Detect which cell encompasses the target text, then output its [x, y] center coordinate. 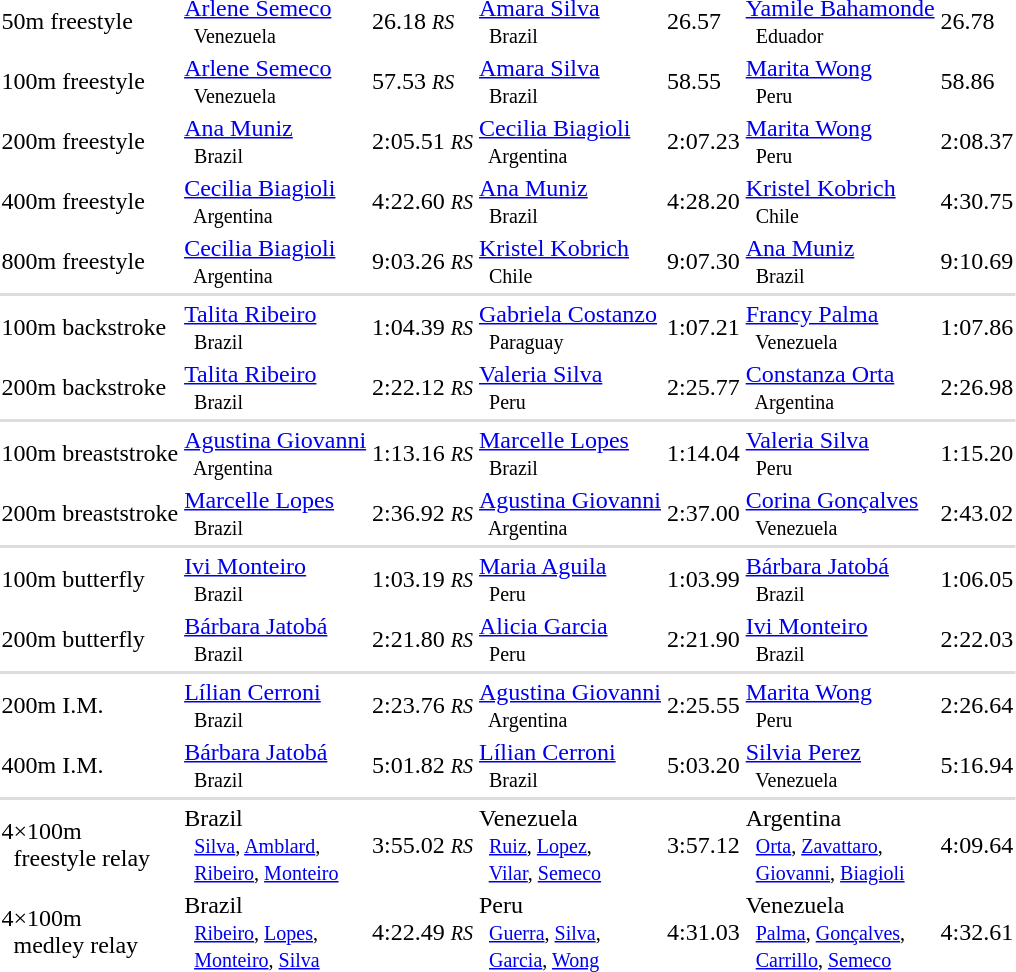
2:08.37 [977, 142]
3:57.12 [704, 845]
400m freestyle [90, 202]
1:03.99 [704, 580]
2:36.92 RS [423, 514]
Venezuela Ruiz, Lopez, Vilar, Semeco [570, 845]
2:25.77 [704, 388]
100m backstroke [90, 328]
2:26.64 [977, 706]
100m breaststroke [90, 454]
Alicia Garcia Peru [570, 640]
2:21.80 RS [423, 640]
2:05.51 RS [423, 142]
4×100m freestyle relay [90, 845]
1:04.39 RS [423, 328]
1:03.19 RS [423, 580]
4:28.20 [704, 202]
5:03.20 [704, 766]
Maria Aguila Peru [570, 580]
1:14.04 [704, 454]
58.86 [977, 82]
Corina Gonçalves Venezuela [840, 514]
2:25.55 [704, 706]
57.53 RS [423, 82]
2:07.23 [704, 142]
Argentina Orta, Zavattaro, Giovanni, Biagioli [840, 845]
4:30.75 [977, 202]
9:03.26 RS [423, 262]
100m freestyle [90, 82]
Constanza Orta Argentina [840, 388]
1:13.16 RS [423, 454]
4:09.64 [977, 845]
200m butterfly [90, 640]
2:22.12 RS [423, 388]
3:55.02 RS [423, 845]
9:07.30 [704, 262]
1:07.21 [704, 328]
2:43.02 [977, 514]
200m backstroke [90, 388]
800m freestyle [90, 262]
2:26.98 [977, 388]
Amara Silva Brazil [570, 82]
200m breaststroke [90, 514]
Arlene Semeco Venezuela [276, 82]
1:07.86 [977, 328]
200m I.M. [90, 706]
2:23.76 RS [423, 706]
4:22.60 RS [423, 202]
1:15.20 [977, 454]
Francy Palma Venezuela [840, 328]
2:21.90 [704, 640]
58.55 [704, 82]
9:10.69 [977, 262]
2:37.00 [704, 514]
Brazil Silva, Amblard, Ribeiro, Monteiro [276, 845]
2:22.03 [977, 640]
1:06.05 [977, 580]
5:01.82 RS [423, 766]
100m butterfly [90, 580]
5:16.94 [977, 766]
Gabriela Costanzo Paraguay [570, 328]
200m freestyle [90, 142]
400m I.M. [90, 766]
Silvia Perez Venezuela [840, 766]
